Detect which cell encompasses the target text, then output its [X, Y] center coordinate. 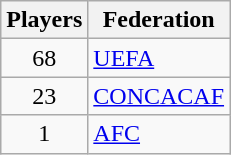
23 [44, 96]
Federation [159, 20]
1 [44, 134]
AFC [159, 134]
68 [44, 58]
Players [44, 20]
UEFA [159, 58]
CONCACAF [159, 96]
